For the text-containing cell, return its midpoint in (X, Y) coordinate format. 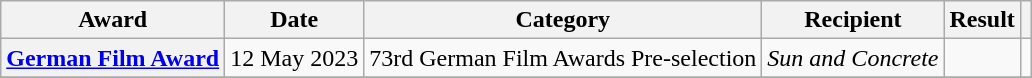
Category (563, 20)
Date (294, 20)
Recipient (853, 20)
Sun and Concrete (853, 58)
Award (113, 20)
German Film Award (113, 58)
73rd German Film Awards Pre-selection (563, 58)
12 May 2023 (294, 58)
Result (982, 20)
